Detect which cell encompasses the target text, then output its (x, y) center coordinate. 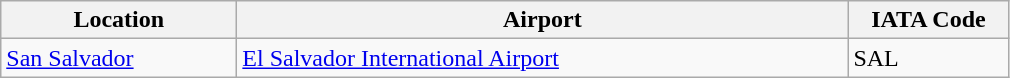
SAL (928, 58)
Airport (542, 20)
IATA Code (928, 20)
El Salvador International Airport (542, 58)
Location (119, 20)
San Salvador (119, 58)
